Output the (x, y) coordinate of the center of the cell containing the given text.  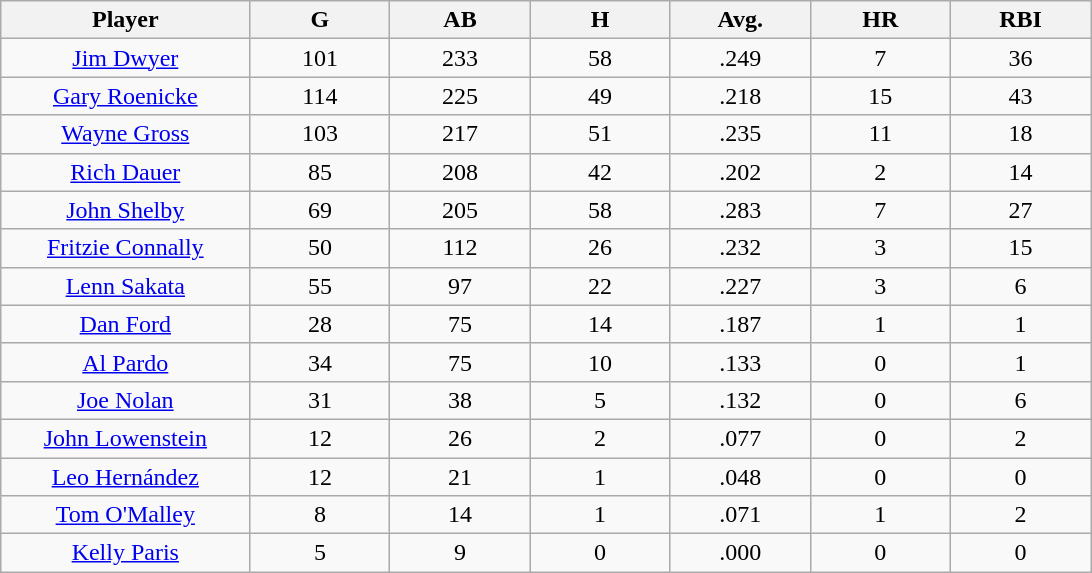
G (320, 20)
31 (320, 400)
11 (880, 134)
69 (320, 210)
97 (460, 286)
.249 (740, 58)
Al Pardo (126, 362)
205 (460, 210)
Tom O'Malley (126, 515)
8 (320, 515)
John Lowenstein (126, 438)
.071 (740, 515)
.133 (740, 362)
18 (1020, 134)
Joe Nolan (126, 400)
Rich Dauer (126, 172)
27 (1020, 210)
John Shelby (126, 210)
RBI (1020, 20)
Gary Roenicke (126, 96)
.218 (740, 96)
AB (460, 20)
217 (460, 134)
.048 (740, 477)
28 (320, 324)
21 (460, 477)
.227 (740, 286)
H (600, 20)
.283 (740, 210)
.235 (740, 134)
Avg. (740, 20)
Jim Dwyer (126, 58)
42 (600, 172)
34 (320, 362)
Dan Ford (126, 324)
.132 (740, 400)
225 (460, 96)
233 (460, 58)
HR (880, 20)
103 (320, 134)
36 (1020, 58)
43 (1020, 96)
.232 (740, 248)
Lenn Sakata (126, 286)
208 (460, 172)
9 (460, 553)
22 (600, 286)
Player (126, 20)
.202 (740, 172)
.077 (740, 438)
112 (460, 248)
Fritzie Connally (126, 248)
10 (600, 362)
85 (320, 172)
Kelly Paris (126, 553)
.000 (740, 553)
38 (460, 400)
50 (320, 248)
114 (320, 96)
.187 (740, 324)
Wayne Gross (126, 134)
55 (320, 286)
101 (320, 58)
49 (600, 96)
51 (600, 134)
Leo Hernández (126, 477)
